Locate the cell with the specified text and output its (X, Y) center coordinate. 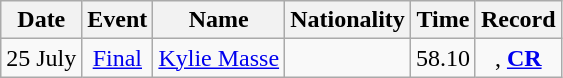
, CR (518, 58)
Date (42, 20)
Event (118, 20)
Record (518, 20)
Name (219, 20)
Nationality (348, 20)
Final (118, 58)
Kylie Masse (219, 58)
25 July (42, 58)
Time (442, 20)
58.10 (442, 58)
